Capture the cell that displays the provided text and extract its [X, Y] central coordinate. 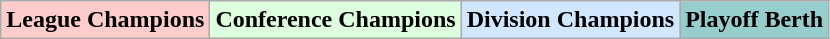
Conference Champions [336, 20]
Division Champions [570, 20]
Playoff Berth [754, 20]
League Champions [106, 20]
